Extract the [x, y] coordinate from the center of the cell holding the provided text.  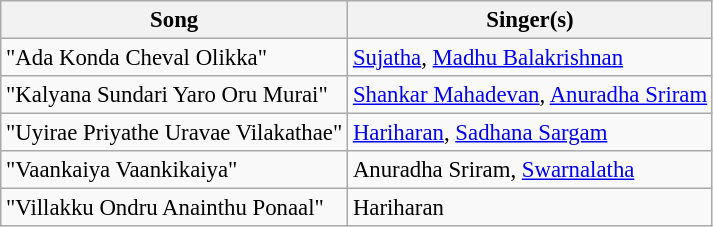
Hariharan, Sadhana Sargam [530, 133]
"Vaankaiya Vaankikaiya" [174, 170]
Shankar Mahadevan, Anuradha Sriram [530, 95]
Hariharan [530, 208]
"Ada Konda Cheval Olikka" [174, 58]
Song [174, 20]
"Villakku Ondru Anainthu Ponaal" [174, 208]
"Kalyana Sundari Yaro Oru Murai" [174, 95]
Anuradha Sriram, Swarnalatha [530, 170]
Sujatha, Madhu Balakrishnan [530, 58]
"Uyirae Priyathe Uravae Vilakathae" [174, 133]
Singer(s) [530, 20]
